From the cell containing the given text, extract its center point as [x, y] coordinate. 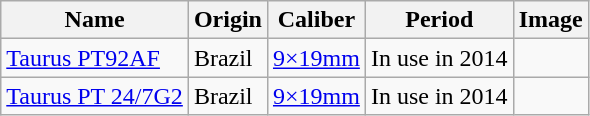
Taurus PT 24/7G2 [95, 96]
Taurus PT92AF [95, 58]
Caliber [316, 20]
Period [439, 20]
Name [95, 20]
Origin [228, 20]
Image [550, 20]
